Determine the (X, Y) coordinate at the center of the cell enclosing the given text.  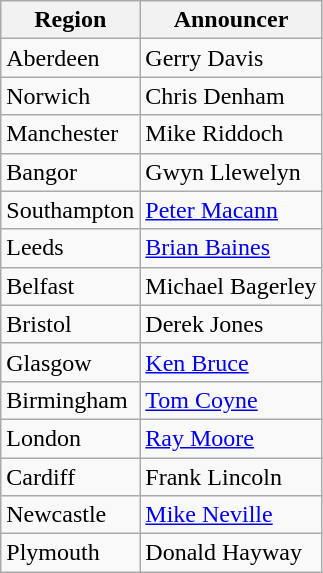
Tom Coyne (231, 400)
Ken Bruce (231, 362)
Leeds (70, 248)
Gwyn Llewelyn (231, 172)
Chris Denham (231, 96)
Donald Hayway (231, 553)
Plymouth (70, 553)
Gerry Davis (231, 58)
Birmingham (70, 400)
Cardiff (70, 477)
Aberdeen (70, 58)
Ray Moore (231, 438)
Michael Bagerley (231, 286)
Manchester (70, 134)
Southampton (70, 210)
Derek Jones (231, 324)
Mike Neville (231, 515)
Mike Riddoch (231, 134)
Bristol (70, 324)
Glasgow (70, 362)
Peter Macann (231, 210)
Frank Lincoln (231, 477)
Bangor (70, 172)
Brian Baines (231, 248)
Newcastle (70, 515)
Announcer (231, 20)
London (70, 438)
Norwich (70, 96)
Belfast (70, 286)
Region (70, 20)
